Find where the given text appears and provide that cell's center as [X, Y] coordinate. 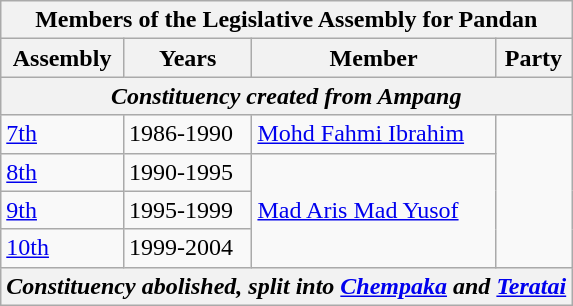
9th [62, 210]
1986-1990 [188, 134]
1990-1995 [188, 172]
1995-1999 [188, 210]
Member [374, 58]
Mad Aris Mad Yusof [374, 210]
1999-2004 [188, 248]
Members of the Legislative Assembly for Pandan [286, 20]
8th [62, 172]
Assembly [62, 58]
Constituency created from Ampang [286, 96]
7th [62, 134]
Constituency abolished, split into Chempaka and Teratai [286, 286]
Party [533, 58]
10th [62, 248]
Mohd Fahmi Ibrahim [374, 134]
Years [188, 58]
